Provide the (x, y) coordinate of the cell's center where the given text is located.  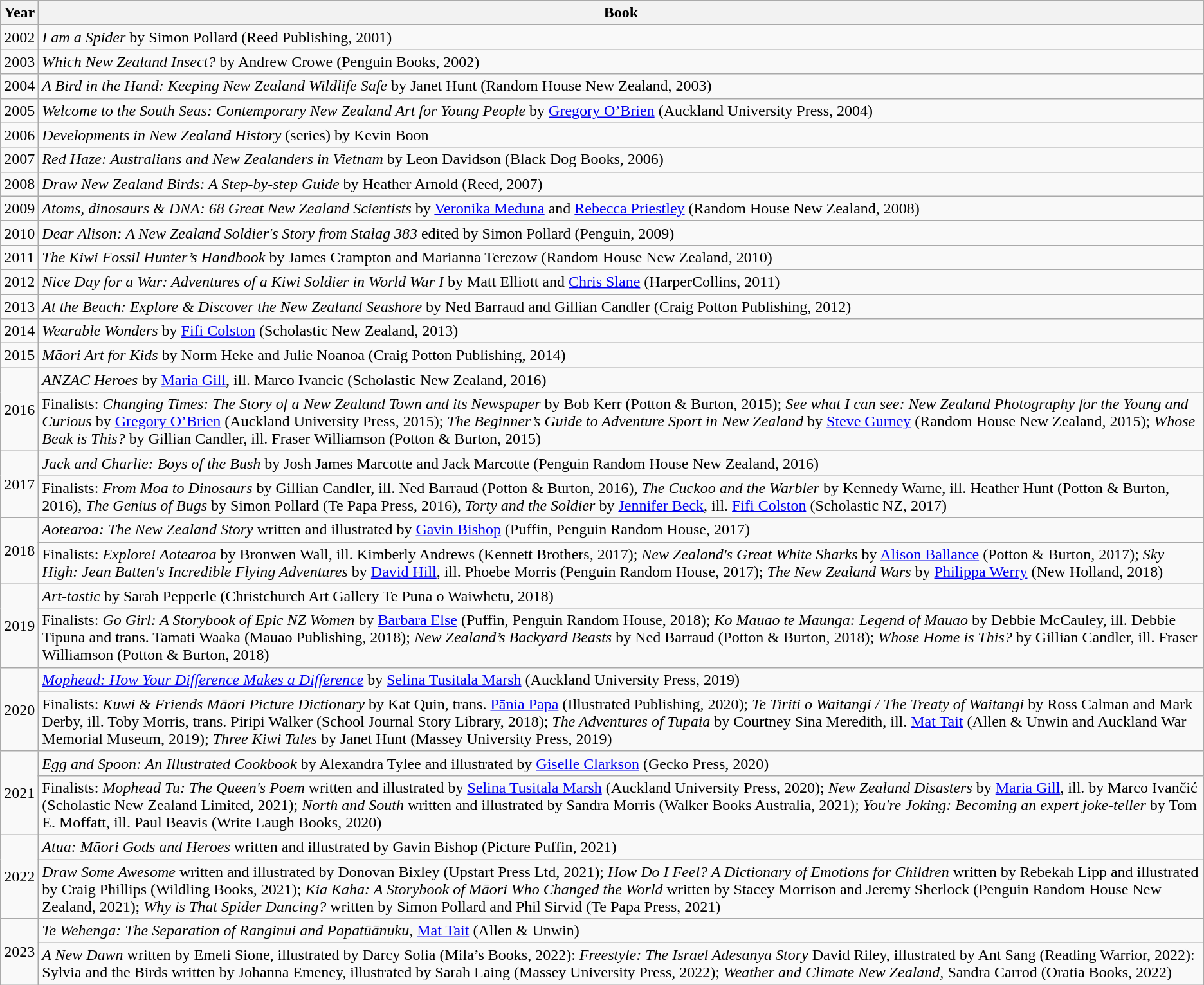
2012 (19, 282)
Aotearoa: The New Zealand Story written and illustrated by Gavin Bishop (Puffin, Penguin Random House, 2017) (621, 530)
2013 (19, 307)
Nice Day for a War: Adventures of a Kiwi Soldier in World War I by Matt Elliott and Chris Slane (HarperCollins, 2011) (621, 282)
Māori Art for Kids by Norm Heke and Julie Noanoa (Craig Potton Publishing, 2014) (621, 356)
Te Wehenga: The Separation of Ranginui and Papatūānuku, Mat Tait (Allen & Unwin) (621, 931)
2021 (19, 793)
I am a Spider by Simon Pollard (Reed Publishing, 2001) (621, 37)
2010 (19, 233)
2007 (19, 159)
2020 (19, 709)
2005 (19, 111)
Year (19, 13)
2006 (19, 135)
2016 (19, 410)
2019 (19, 626)
ANZAC Heroes by Maria Gill, ill. Marco Ivancic (Scholastic New Zealand, 2016) (621, 380)
Atua: Māori Gods and Heroes written and illustrated by Gavin Bishop (Picture Puffin, 2021) (621, 847)
Art-tastic by Sarah Pepperle (Christchurch Art Gallery Te Puna o Waiwhetu, 2018) (621, 596)
Dear Alison: A New Zealand Soldier's Story from Stalag 383 edited by Simon Pollard (Penguin, 2009) (621, 233)
2018 (19, 550)
Red Haze: Australians and New Zealanders in Vietnam by Leon Davidson (Black Dog Books, 2006) (621, 159)
Atoms, dinosaurs & DNA: 68 Great New Zealand Scientists by Veronika Meduna and Rebecca Priestley (Random House New Zealand, 2008) (621, 208)
The Kiwi Fossil Hunter’s Handbook by James Crampton and Marianna Terezow (Random House New Zealand, 2010) (621, 257)
2004 (19, 86)
2022 (19, 876)
Book (621, 13)
Egg and Spoon: An Illustrated Cookbook by Alexandra Tylee and illustrated by Giselle Clarkson (Gecko Press, 2020) (621, 763)
2014 (19, 331)
Jack and Charlie: Boys of the Bush by Josh James Marcotte and Jack Marcotte (Penguin Random House New Zealand, 2016) (621, 464)
2017 (19, 485)
2011 (19, 257)
2009 (19, 208)
Wearable Wonders by Fifi Colston (Scholastic New Zealand, 2013) (621, 331)
Which New Zealand Insect? by Andrew Crowe (Penguin Books, 2002) (621, 62)
2023 (19, 952)
Mophead: How Your Difference Makes a Difference by Selina Tusitala Marsh (Auckland University Press, 2019) (621, 680)
A Bird in the Hand: Keeping New Zealand Wildlife Safe by Janet Hunt (Random House New Zealand, 2003) (621, 86)
Draw New Zealand Birds: A Step-by-step Guide by Heather Arnold (Reed, 2007) (621, 184)
2008 (19, 184)
2002 (19, 37)
2015 (19, 356)
2003 (19, 62)
At the Beach: Explore & Discover the New Zealand Seashore by Ned Barraud and Gillian Candler (Craig Potton Publishing, 2012) (621, 307)
Welcome to the South Seas: Contemporary New Zealand Art for Young People by Gregory O’Brien (Auckland University Press, 2004) (621, 111)
Developments in New Zealand History (series) by Kevin Boon (621, 135)
